Output the (x, y) coordinate of the center of the cell containing the given text.  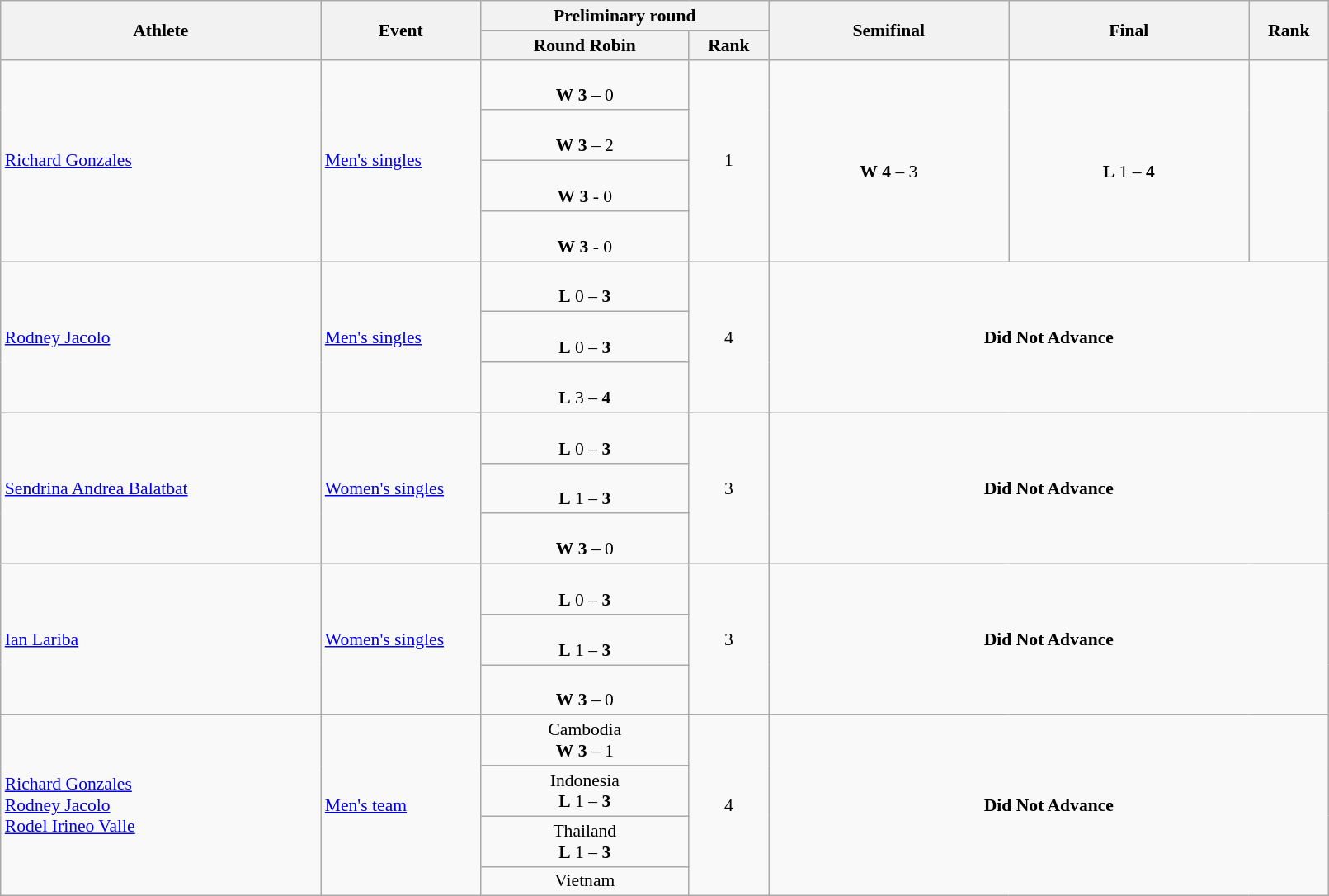
Preliminary round (625, 16)
Richard GonzalesRodney JacoloRodel Irineo Valle (161, 805)
1 (729, 160)
Rodney Jacolo (161, 337)
Richard Gonzales (161, 160)
Final (1129, 30)
W 4 – 3 (889, 160)
Round Robin (585, 45)
Vietnam (585, 881)
Event (401, 30)
Cambodia W 3 – 1 (585, 741)
Indonesia L 1 – 3 (585, 790)
Athlete (161, 30)
W 3 – 2 (585, 135)
L 1 – 4 (1129, 160)
Ian Lariba (161, 640)
Men's team (401, 805)
L 3 – 4 (585, 388)
Sendrina Andrea Balatbat (161, 488)
Semifinal (889, 30)
Thailand L 1 – 3 (585, 842)
